Search for the cell housing the specified text and yield its (x, y) center coordinate. 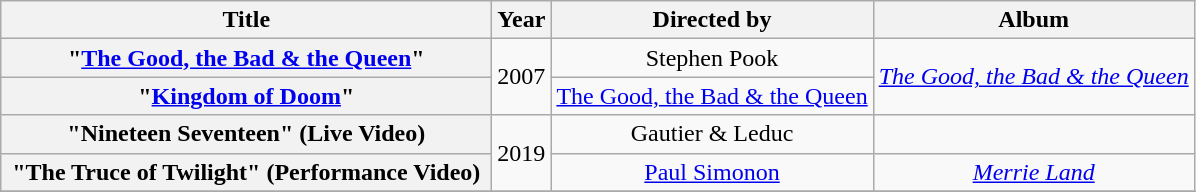
Directed by (712, 20)
Title (246, 20)
Gautier & Leduc (712, 134)
"Kingdom of Doom" (246, 96)
Album (1034, 20)
"The Good, the Bad & the Queen" (246, 58)
"The Truce of Twilight" (Performance Video) (246, 172)
2019 (522, 153)
Stephen Pook (712, 58)
Merrie Land (1034, 172)
"Nineteen Seventeen" (Live Video) (246, 134)
Year (522, 20)
2007 (522, 77)
Paul Simonon (712, 172)
